Find where the given text appears and provide that cell's center as [X, Y] coordinate. 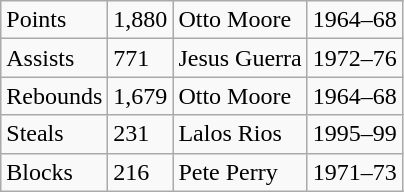
Jesus Guerra [240, 58]
231 [140, 134]
1972–76 [354, 58]
Steals [54, 134]
771 [140, 58]
Lalos Rios [240, 134]
Rebounds [54, 96]
Pete Perry [240, 172]
216 [140, 172]
Points [54, 20]
Assists [54, 58]
Blocks [54, 172]
1995–99 [354, 134]
1971–73 [354, 172]
1,679 [140, 96]
1,880 [140, 20]
